Determine the (X, Y) coordinate at the center of the cell enclosing the given text.  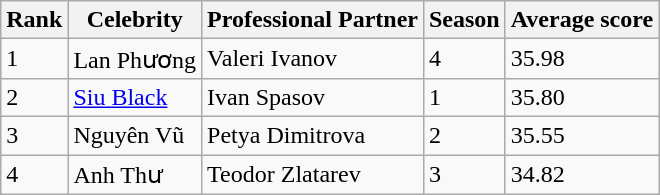
Season (464, 20)
Ivan Spasov (313, 97)
Anh Thư (135, 174)
Valeri Ivanov (313, 59)
34.82 (582, 174)
35.98 (582, 59)
Teodor Zlatarev (313, 174)
Siu Black (135, 97)
Celebrity (135, 20)
Nguyên Vũ (135, 135)
35.80 (582, 97)
Rank (34, 20)
Professional Partner (313, 20)
Average score (582, 20)
Lan Phương (135, 59)
35.55 (582, 135)
Petya Dimitrova (313, 135)
